Return the (x, y) coordinate for the center point of the cell that contains the specified text.  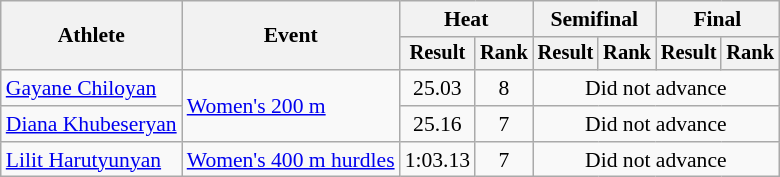
8 (504, 88)
7 (504, 124)
25.03 (438, 88)
25.16 (438, 124)
Semifinal (594, 19)
Heat (466, 19)
Diana Khubeseryan (92, 124)
Gayane Chiloyan (92, 88)
Final (718, 19)
Athlete (92, 36)
Event (291, 36)
Women's 200 m (291, 106)
